From the cell containing the given text, extract its center point as [x, y] coordinate. 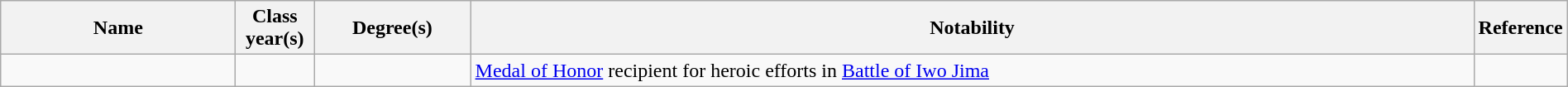
Degree(s) [392, 28]
Medal of Honor recipient for heroic efforts in Battle of Iwo Jima [973, 70]
Notability [973, 28]
Reference [1520, 28]
Name [118, 28]
Class year(s) [275, 28]
